Pinpoint the cell where the given text exists, returning its [X, Y] midpoint coordinate. 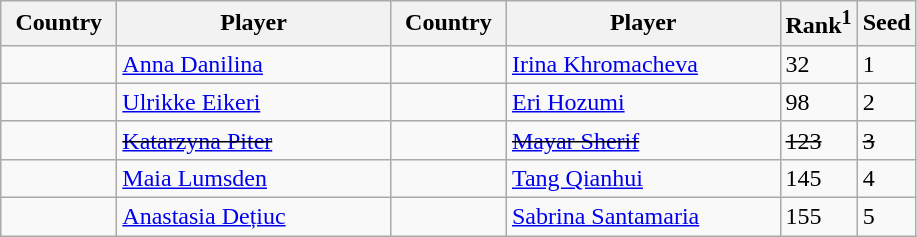
Anna Danilina [254, 64]
2 [886, 102]
32 [818, 64]
123 [818, 140]
145 [818, 178]
98 [818, 102]
Irina Khromacheva [643, 64]
Eri Hozumi [643, 102]
4 [886, 178]
5 [886, 217]
Mayar Sherif [643, 140]
155 [818, 217]
3 [886, 140]
Sabrina Santamaria [643, 217]
Katarzyna Piter [254, 140]
Maia Lumsden [254, 178]
Ulrikke Eikeri [254, 102]
Anastasia Dețiuc [254, 217]
Rank1 [818, 24]
1 [886, 64]
Seed [886, 24]
Tang Qianhui [643, 178]
